Return (X, Y) of the center of cell containing provided text 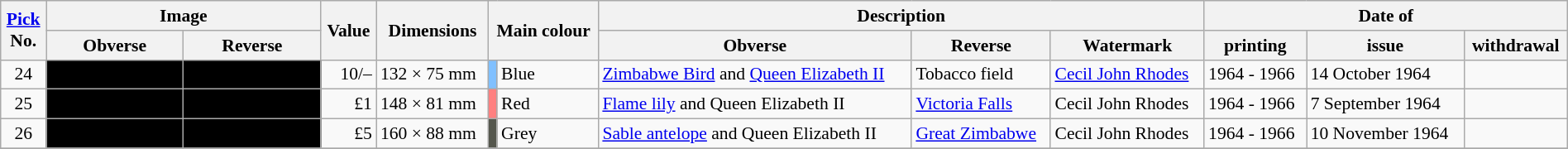
PickNo. (23, 30)
148 × 81 mm (433, 104)
£5 (349, 134)
26 (23, 134)
Value (349, 30)
Red (547, 104)
14 October 1964 (1386, 74)
Great Zimbabwe (981, 134)
24 (23, 74)
Tobacco field (981, 74)
£1 (349, 104)
7 September 1964 (1386, 104)
Main colour (543, 30)
Blue (547, 74)
160 × 88 mm (433, 134)
Victoria Falls (981, 104)
10 November 1964 (1386, 134)
issue (1386, 46)
Flame lily and Queen Elizabeth II (754, 104)
10/– (349, 74)
withdrawal (1515, 46)
Zimbabwe Bird and Queen Elizabeth II (754, 74)
Description (901, 16)
25 (23, 104)
Grey (547, 134)
printing (1255, 46)
Watermark (1127, 46)
Dimensions (433, 30)
Date of (1386, 16)
Image (184, 16)
132 × 75 mm (433, 74)
Sable antelope and Queen Elizabeth II (754, 134)
